Output the [X, Y] coordinate of the center of the cell containing the given text.  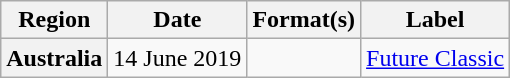
Format(s) [304, 20]
14 June 2019 [178, 58]
Date [178, 20]
Label [436, 20]
Region [54, 20]
Australia [54, 58]
Future Classic [436, 58]
